Find where the given text appears and provide that cell's center as [x, y] coordinate. 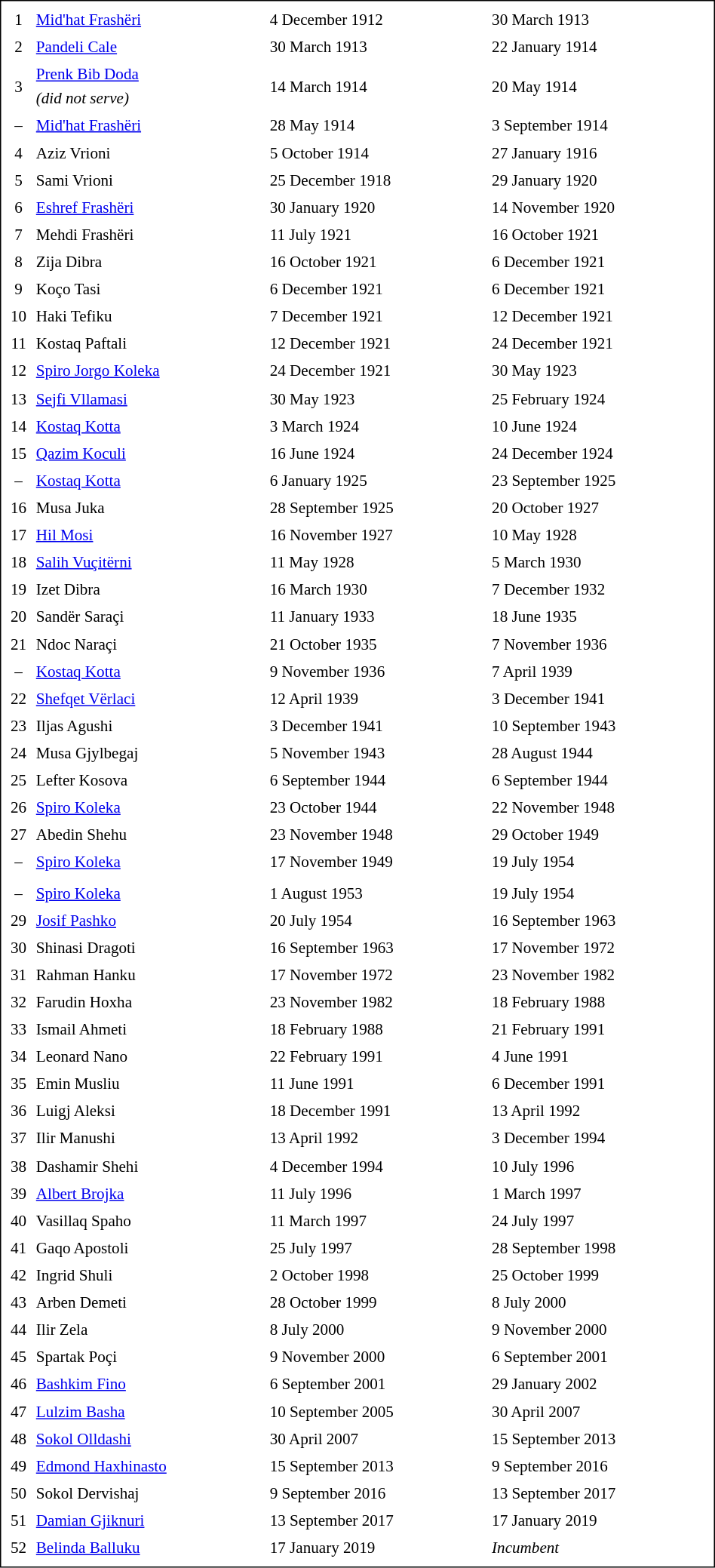
33 [18, 1030]
18 June 1935 [601, 617]
28 October 1999 [379, 1302]
10 May 1928 [601, 535]
20 [18, 617]
37 [18, 1139]
30 [18, 948]
28 September 1925 [379, 508]
5 March 1930 [601, 562]
23 September 1925 [601, 481]
Zija Dibra [151, 262]
Shefqet Vërlaci [151, 699]
10 September 1943 [601, 726]
25 [18, 781]
16 June 1924 [379, 453]
Musa Juka [151, 508]
5 [18, 180]
Kostaq Paftali [151, 344]
45 [18, 1357]
28 May 1914 [379, 126]
4 June 1991 [601, 1057]
48 [18, 1439]
36 [18, 1111]
Vasillaq Spaho [151, 1221]
29 [18, 921]
25 December 1918 [379, 180]
Edmond Haxhinasto [151, 1466]
24 [18, 753]
29 January 1920 [601, 180]
31 [18, 975]
17 [18, 535]
16 [18, 508]
Musa Gjylbegaj [151, 753]
14 March 1914 [379, 86]
10 September 2005 [379, 1412]
23 November 1948 [379, 835]
24 July 1997 [601, 1221]
3 September 1914 [601, 126]
28 August 1944 [601, 753]
8 [18, 262]
Mehdi Frashëri [151, 235]
3 [18, 86]
Sokol Dervishaj [151, 1493]
Ismail Ahmeti [151, 1030]
17 November 1949 [379, 862]
22 November 1948 [601, 808]
Ndoc Naraçi [151, 644]
Lefter Kosova [151, 781]
Hil Mosi [151, 535]
13 [18, 398]
25 July 1997 [379, 1248]
11 July 1996 [379, 1194]
5 October 1914 [379, 153]
Dashamir Shehi [151, 1166]
10 July 1996 [601, 1166]
29 January 2002 [601, 1385]
Iljas Agushi [151, 726]
28 September 1998 [601, 1248]
12 [18, 371]
1 August 1953 [379, 893]
Bashkim Fino [151, 1385]
Haki Tefiku [151, 317]
Ilir Zela [151, 1330]
27 January 1916 [601, 153]
49 [18, 1466]
Ingrid Shuli [151, 1275]
18 December 1991 [379, 1111]
Gaqo Apostoli [151, 1248]
Ilir Manushi [151, 1139]
Izet Dibra [151, 589]
12 April 1939 [379, 699]
Sami Vrioni [151, 180]
43 [18, 1302]
Leonard Nano [151, 1057]
23 October 1944 [379, 808]
11 July 1921 [379, 235]
44 [18, 1330]
46 [18, 1385]
Qazim Koculi [151, 453]
7 December 1932 [601, 589]
11 March 1997 [379, 1221]
2 October 1998 [379, 1275]
Shinasi Dragoti [151, 948]
Pandeli Cale [151, 48]
25 October 1999 [601, 1275]
21 [18, 644]
Aziz Vrioni [151, 153]
Emin Musliu [151, 1084]
21 February 1991 [601, 1030]
Belinda Balluku [151, 1548]
16 March 1930 [379, 589]
32 [18, 1002]
34 [18, 1057]
40 [18, 1221]
6 January 1925 [379, 481]
11 June 1991 [379, 1084]
19 [18, 589]
3 March 1924 [379, 426]
Prenk Bib Doda(did not serve) [151, 86]
11 May 1928 [379, 562]
Sejfi Vllamasi [151, 398]
9 November 1936 [379, 672]
30 January 1920 [379, 208]
42 [18, 1275]
7 December 1921 [379, 317]
Incumbent [601, 1548]
Abedin Shehu [151, 835]
51 [18, 1521]
7 April 1939 [601, 672]
11 [18, 344]
4 December 1912 [379, 20]
Albert Brojka [151, 1194]
18 [18, 562]
4 December 1994 [379, 1166]
20 July 1954 [379, 921]
6 [18, 208]
15 [18, 453]
14 November 1920 [601, 208]
25 February 1924 [601, 398]
41 [18, 1248]
21 October 1935 [379, 644]
Sandër Saraçi [151, 617]
Salih Vuçitërni [151, 562]
14 [18, 426]
Eshref Frashëri [151, 208]
Koço Tasi [151, 290]
10 [18, 317]
Spartak Poçi [151, 1357]
22 [18, 699]
2 [18, 48]
Sokol Olldashi [151, 1439]
52 [18, 1548]
35 [18, 1084]
11 January 1933 [379, 617]
29 October 1949 [601, 835]
39 [18, 1194]
Lulzim Basha [151, 1412]
38 [18, 1166]
7 November 1936 [601, 644]
5 November 1943 [379, 753]
20 May 1914 [601, 86]
4 [18, 153]
23 [18, 726]
1 March 1997 [601, 1194]
16 November 1927 [379, 535]
22 February 1991 [379, 1057]
10 June 1924 [601, 426]
9 [18, 290]
Rahman Hanku [151, 975]
27 [18, 835]
20 October 1927 [601, 508]
1 [18, 20]
6 December 1991 [601, 1084]
50 [18, 1493]
3 December 1994 [601, 1139]
7 [18, 235]
Spiro Jorgo Koleka [151, 371]
24 December 1924 [601, 453]
Luigj Aleksi [151, 1111]
47 [18, 1412]
Arben Demeti [151, 1302]
26 [18, 808]
Josif Pashko [151, 921]
Farudin Hoxha [151, 1002]
22 January 1914 [601, 48]
Damian Gjiknuri [151, 1521]
